Capture the cell that displays the provided text and extract its (x, y) central coordinate. 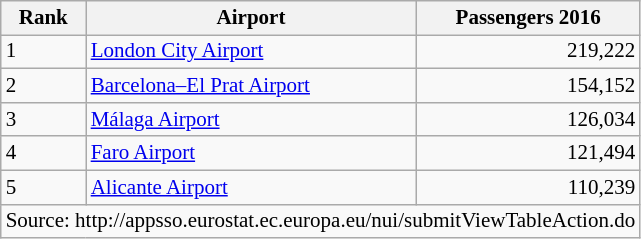
2 (44, 86)
Barcelona–El Prat Airport (252, 86)
Passengers 2016 (528, 18)
4 (44, 153)
Alicante Airport (252, 187)
110,239 (528, 187)
3 (44, 119)
5 (44, 187)
126,034 (528, 119)
Rank (44, 18)
Airport (252, 18)
1 (44, 52)
Faro Airport (252, 153)
219,222 (528, 52)
154,152 (528, 86)
Source: http://appsso.eurostat.ec.europa.eu/nui/submitViewTableAction.do (320, 221)
Málaga Airport (252, 119)
121,494 (528, 153)
London City Airport (252, 52)
